Locate the cell with the specified text and output its [x, y] center coordinate. 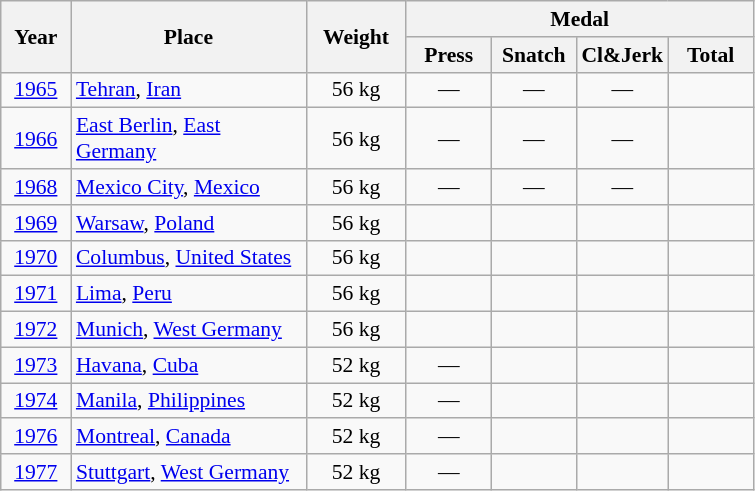
1977 [36, 472]
1976 [36, 437]
1971 [36, 294]
East Berlin, East Germany [188, 138]
Havana, Cuba [188, 365]
Place [188, 36]
Stuttgart, West Germany [188, 472]
Lima, Peru [188, 294]
Mexico City, Mexico [188, 187]
Snatch [534, 55]
Warsaw, Poland [188, 223]
Year [36, 36]
1968 [36, 187]
Tehran, Iran [188, 90]
Weight [356, 36]
1973 [36, 365]
1970 [36, 258]
Medal [580, 19]
Total [710, 55]
Manila, Philippines [188, 401]
1969 [36, 223]
Montreal, Canada [188, 437]
1974 [36, 401]
1966 [36, 138]
Cl&Jerk [622, 55]
1965 [36, 90]
Columbus, United States [188, 258]
Press [448, 55]
1972 [36, 330]
Munich, West Germany [188, 330]
